Output the [x, y] coordinate of the center of the cell containing the given text.  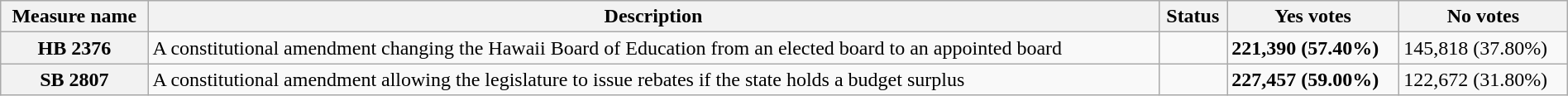
A constitutional amendment changing the Hawaii Board of Education from an elected board to an appointed board [653, 48]
Status [1193, 17]
No votes [1484, 17]
A constitutional amendment allowing the legislature to issue rebates if the state holds a budget surplus [653, 79]
SB 2807 [74, 79]
227,457 (59.00%) [1313, 79]
Measure name [74, 17]
HB 2376 [74, 48]
Yes votes [1313, 17]
122,672 (31.80%) [1484, 79]
Description [653, 17]
145,818 (37.80%) [1484, 48]
221,390 (57.40%) [1313, 48]
